Extract the (x, y) coordinate from the center of the cell holding the provided text.  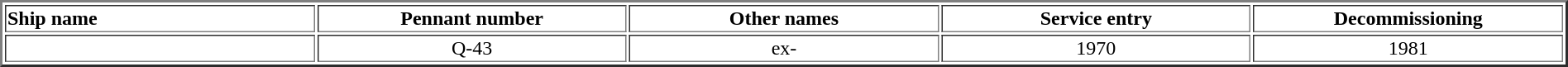
Pennant number (471, 18)
Service entry (1096, 18)
1981 (1408, 48)
1970 (1096, 48)
Other names (784, 18)
ex- (784, 48)
Q-43 (471, 48)
Ship name (160, 18)
Decommissioning (1408, 18)
